Return (X, Y) of the center of cell containing provided text 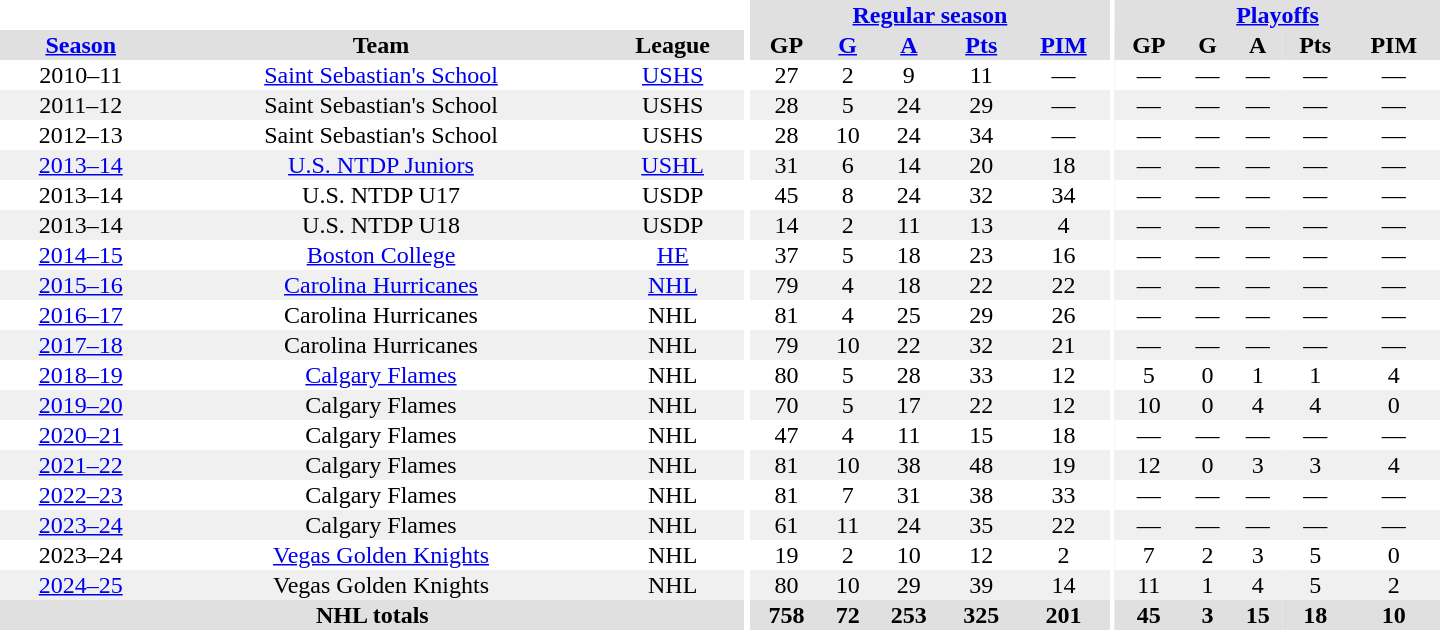
21 (1063, 345)
2015–16 (80, 285)
253 (909, 615)
20 (981, 165)
25 (909, 315)
USHL (673, 165)
17 (909, 405)
13 (981, 225)
Regular season (930, 15)
35 (981, 525)
16 (1063, 255)
2010–11 (80, 75)
U.S. NTDP U18 (380, 225)
201 (1063, 615)
8 (848, 195)
61 (786, 525)
9 (909, 75)
758 (786, 615)
2016–17 (80, 315)
37 (786, 255)
72 (848, 615)
NHL totals (372, 615)
27 (786, 75)
2019–20 (80, 405)
6 (848, 165)
2017–18 (80, 345)
U.S. NTDP U17 (380, 195)
Team (380, 45)
2012–13 (80, 135)
Season (80, 45)
2014–15 (80, 255)
325 (981, 615)
23 (981, 255)
2022–23 (80, 495)
48 (981, 465)
HE (673, 255)
U.S. NTDP Juniors (380, 165)
70 (786, 405)
39 (981, 585)
Playoffs (1278, 15)
2024–25 (80, 585)
2011–12 (80, 105)
2021–22 (80, 465)
2020–21 (80, 435)
League (673, 45)
2018–19 (80, 375)
Boston College (380, 255)
47 (786, 435)
26 (1063, 315)
